Return the (x, y) coordinate for the center point of the cell that contains the specified text.  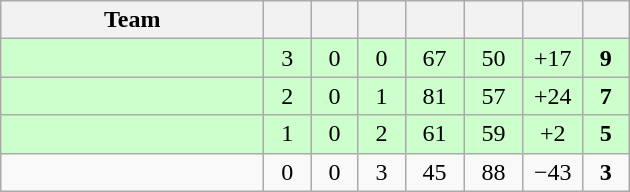
+2 (552, 134)
7 (606, 96)
88 (494, 172)
50 (494, 58)
+17 (552, 58)
−43 (552, 172)
57 (494, 96)
5 (606, 134)
+24 (552, 96)
Team (132, 20)
81 (434, 96)
59 (494, 134)
61 (434, 134)
45 (434, 172)
9 (606, 58)
67 (434, 58)
